Detect which cell encompasses the target text, then output its [X, Y] center coordinate. 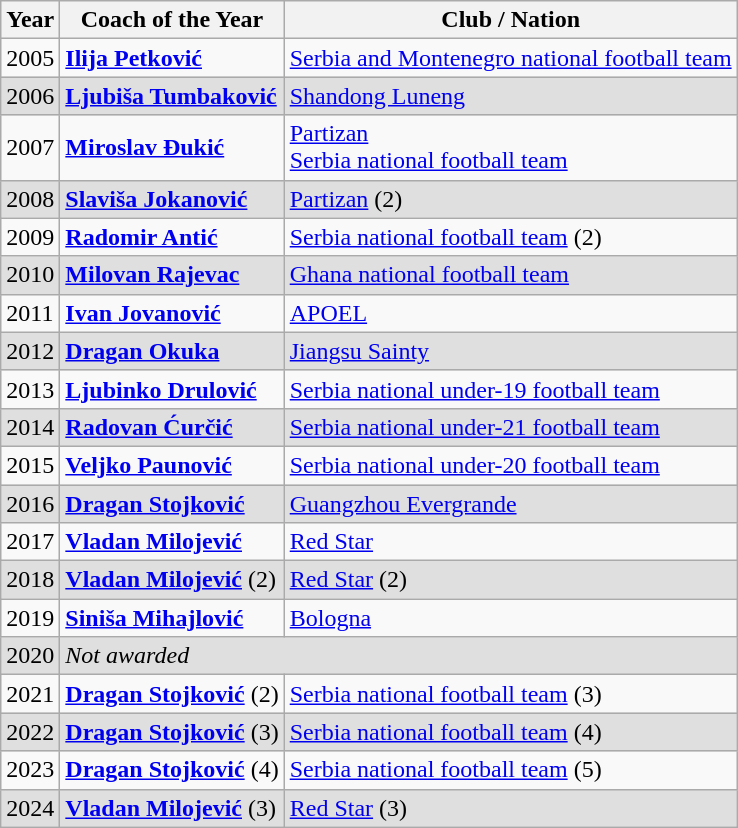
Dragan Stojković [172, 503]
2020 [30, 656]
2021 [30, 694]
Club / Nation [510, 20]
APOEL [510, 313]
Ghana national football team [510, 275]
Dragan Stojković (4) [172, 770]
2023 [30, 770]
Dragan Stojković (2) [172, 694]
Radomir Antić [172, 237]
Vladan Milojević (2) [172, 580]
Slaviša Jokanović [172, 199]
Serbia national football team (3) [510, 694]
Veljko Paunović [172, 465]
Serbia national under-19 football team [510, 389]
2012 [30, 351]
Serbia and Montenegro national football team [510, 58]
Radovan Ćurčić [172, 427]
Serbia national football team (5) [510, 770]
2017 [30, 542]
2011 [30, 313]
Serbia national under-20 football team [510, 465]
Jiangsu Sainty [510, 351]
2019 [30, 618]
Year [30, 20]
Serbia national under-21 football team [510, 427]
Dragan Stojković (3) [172, 732]
Bologna [510, 618]
2014 [30, 427]
Red Star (2) [510, 580]
2015 [30, 465]
2024 [30, 808]
Vladan Milojević (3) [172, 808]
Shandong Luneng [510, 96]
2016 [30, 503]
Partizan Serbia national football team [510, 148]
2006 [30, 96]
Dragan Okuka [172, 351]
Not awarded [398, 656]
Ljubiša Tumbaković [172, 96]
2013 [30, 389]
Serbia national football team (4) [510, 732]
2022 [30, 732]
Red Star (3) [510, 808]
2007 [30, 148]
Ilija Petković [172, 58]
Partizan (2) [510, 199]
2010 [30, 275]
Red Star [510, 542]
2005 [30, 58]
Siniša Mihajlović [172, 618]
2018 [30, 580]
2009 [30, 237]
Coach of the Year [172, 20]
2008 [30, 199]
Serbia national football team (2) [510, 237]
Milovan Rajevac [172, 275]
Ivan Jovanović [172, 313]
Vladan Milojević [172, 542]
Ljubinko Drulović [172, 389]
Miroslav Đukić [172, 148]
Guangzhou Evergrande [510, 503]
